From the cell containing the given text, extract its center point as (x, y) coordinate. 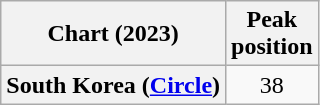
Peakposition (272, 34)
Chart (2023) (114, 34)
South Korea (Circle) (114, 85)
38 (272, 85)
